Find where the given text appears and provide that cell's center as [X, Y] coordinate. 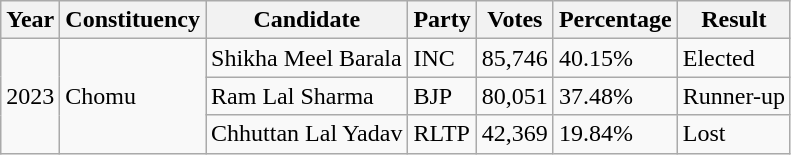
Shikha Meel Barala [307, 58]
Candidate [307, 20]
RLTP [442, 134]
2023 [30, 96]
80,051 [514, 96]
Votes [514, 20]
Lost [734, 134]
37.48% [615, 96]
Result [734, 20]
42,369 [514, 134]
Ram Lal Sharma [307, 96]
Year [30, 20]
Chhuttan Lal Yadav [307, 134]
Elected [734, 58]
19.84% [615, 134]
85,746 [514, 58]
BJP [442, 96]
Constituency [133, 20]
INC [442, 58]
Runner-up [734, 96]
Party [442, 20]
Percentage [615, 20]
40.15% [615, 58]
Chomu [133, 96]
